Search for the cell housing the specified text and yield its [x, y] center coordinate. 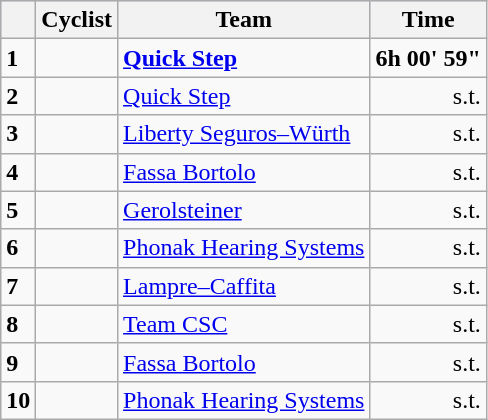
9 [18, 362]
8 [18, 324]
Gerolsteiner [244, 210]
Team [244, 20]
5 [18, 210]
Time [428, 20]
3 [18, 134]
Liberty Seguros–Würth [244, 134]
2 [18, 96]
Lampre–Caffita [244, 286]
6 [18, 248]
10 [18, 400]
6h 00' 59" [428, 58]
4 [18, 172]
Cyclist [77, 20]
7 [18, 286]
Team CSC [244, 324]
1 [18, 58]
